Output the [x, y] coordinate of the center of the cell containing the given text.  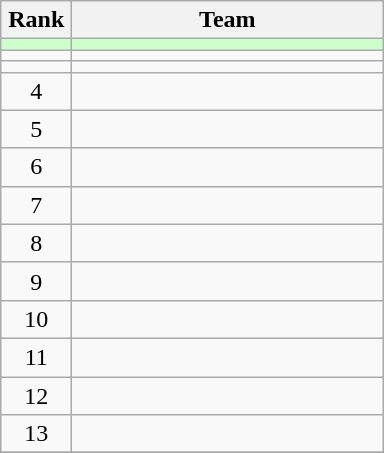
12 [36, 395]
Rank [36, 20]
8 [36, 243]
5 [36, 129]
6 [36, 167]
4 [36, 91]
9 [36, 281]
13 [36, 434]
7 [36, 205]
10 [36, 319]
Team [228, 20]
11 [36, 357]
